Determine the (X, Y) coordinate at the center of the cell enclosing the given text.  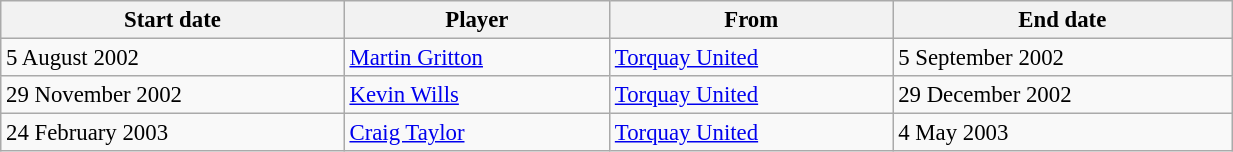
Kevin Wills (476, 95)
29 December 2002 (1062, 95)
Start date (172, 20)
24 February 2003 (172, 133)
From (752, 20)
Martin Gritton (476, 58)
Player (476, 20)
End date (1062, 20)
5 September 2002 (1062, 58)
4 May 2003 (1062, 133)
29 November 2002 (172, 95)
Craig Taylor (476, 133)
5 August 2002 (172, 58)
